Return [X, Y] of the center of cell containing provided text 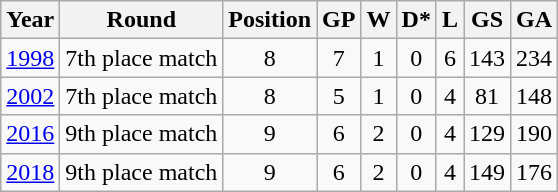
129 [488, 134]
Position [270, 20]
GP [339, 20]
Round [142, 20]
1998 [30, 58]
176 [534, 172]
GA [534, 20]
2016 [30, 134]
234 [534, 58]
D* [416, 20]
GS [488, 20]
143 [488, 58]
81 [488, 96]
Year [30, 20]
190 [534, 134]
2002 [30, 96]
5 [339, 96]
148 [534, 96]
L [450, 20]
2018 [30, 172]
7 [339, 58]
W [378, 20]
149 [488, 172]
